Detect which cell encompasses the target text, then output its (x, y) center coordinate. 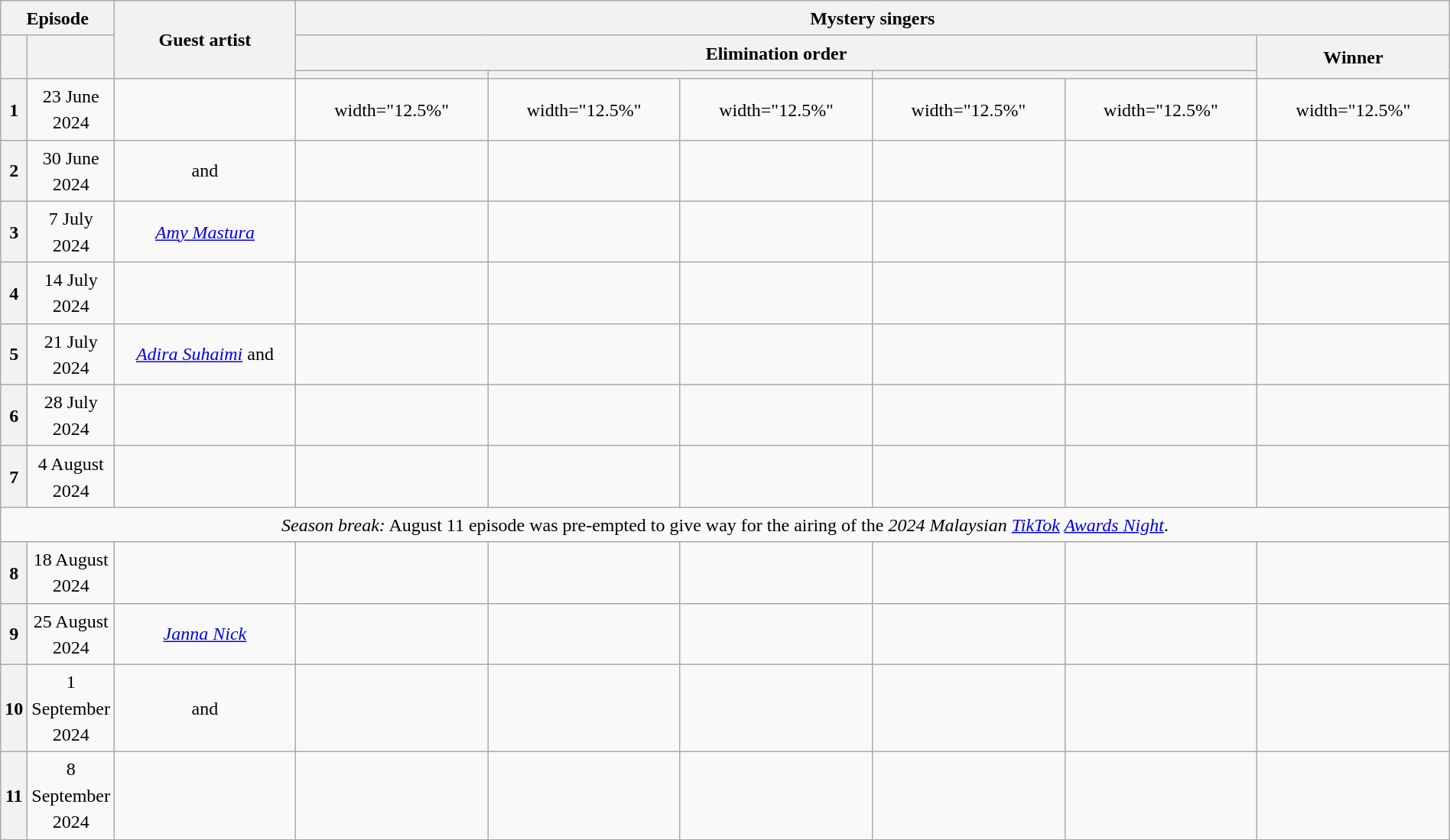
3 (14, 232)
14 July 2024 (71, 293)
2 (14, 170)
28 July 2024 (71, 415)
30 June 2024 (71, 170)
Guest artist (205, 40)
4 August 2024 (71, 476)
4 (14, 293)
25 August 2024 (71, 634)
7 July 2024 (71, 232)
Winner (1354, 57)
7 (14, 476)
Janna Nick (205, 634)
23 June 2024 (71, 109)
Elimination order (775, 53)
11 (14, 796)
1 September 2024 (71, 708)
18 August 2024 (71, 572)
Season break: August 11 episode was pre-empted to give way for the airing of the 2024 Malaysian TikTok Awards Night. (725, 524)
Episode (58, 18)
8 (14, 572)
10 (14, 708)
21 July 2024 (71, 354)
Adira Suhaimi and (205, 354)
1 (14, 109)
Mystery singers (872, 18)
5 (14, 354)
9 (14, 634)
Amy Mastura (205, 232)
8 September 2024 (71, 796)
6 (14, 415)
